For the text-containing cell, return its midpoint in [x, y] coordinate format. 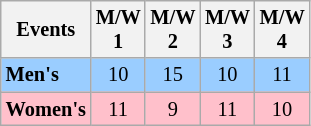
M/W 1 [118, 29]
15 [172, 75]
9 [172, 109]
Events [46, 29]
Women's [46, 109]
M/W 4 [282, 29]
M/W 2 [172, 29]
M/W 3 [228, 29]
Men's [46, 75]
